From the cell containing the given text, extract its center point as [x, y] coordinate. 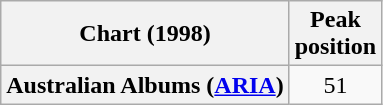
Australian Albums (ARIA) [145, 85]
51 [335, 85]
Peakposition [335, 34]
Chart (1998) [145, 34]
